Search for the cell housing the specified text and yield its (X, Y) center coordinate. 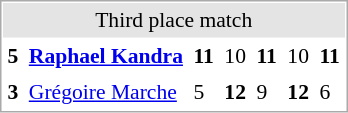
Raphael Kandra (106, 56)
3 (13, 92)
Third place match (174, 20)
9 (266, 92)
Grégoire Marche (106, 92)
6 (330, 92)
